Find where the given text appears and provide that cell's center as (x, y) coordinate. 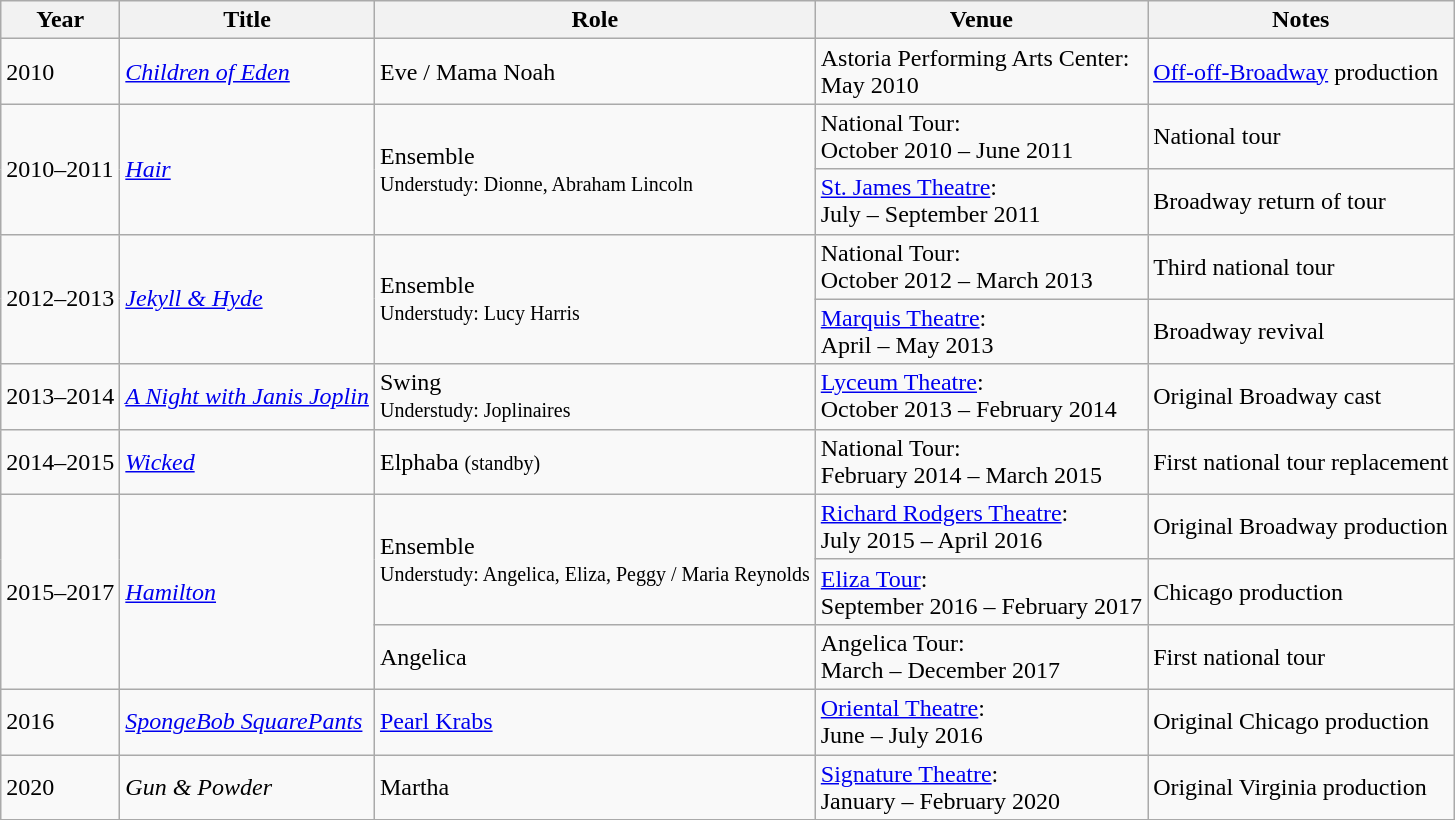
National Tour:October 2010 – June 2011 (981, 136)
2010 (60, 72)
Venue (981, 20)
2013–2014 (60, 396)
Original Virginia production (1301, 786)
Eve / Mama Noah (594, 72)
Signature Theatre:January – February 2020 (981, 786)
Lyceum Theatre:October 2013 – February 2014 (981, 396)
Hair (248, 169)
Third national tour (1301, 266)
Wicked (248, 462)
EnsembleUnderstudy: Dionne, Abraham Lincoln (594, 169)
First national tour replacement (1301, 462)
Broadway return of tour (1301, 202)
2010–2011 (60, 169)
Elphaba (standby) (594, 462)
Children of Eden (248, 72)
2016 (60, 722)
Hamilton (248, 592)
SpongeBob SquarePants (248, 722)
National Tour:February 2014 – March 2015 (981, 462)
Chicago production (1301, 592)
Angelica (594, 656)
2015–2017 (60, 592)
2020 (60, 786)
Broadway revival (1301, 332)
EnsembleUnderstudy: Angelica, Eliza, Peggy / Maria Reynolds (594, 559)
Martha (594, 786)
National Tour:October 2012 – March 2013 (981, 266)
SwingUnderstudy: Joplinaires (594, 396)
First national tour (1301, 656)
Gun & Powder (248, 786)
Year (60, 20)
A Night with Janis Joplin (248, 396)
Astoria Performing Arts Center:May 2010 (981, 72)
Notes (1301, 20)
EnsembleUnderstudy: Lucy Harris (594, 299)
Original Broadway cast (1301, 396)
National tour (1301, 136)
Eliza Tour:September 2016 – February 2017 (981, 592)
Role (594, 20)
Angelica Tour:March – December 2017 (981, 656)
Title (248, 20)
Original Chicago production (1301, 722)
St. James Theatre:July – September 2011 (981, 202)
2012–2013 (60, 299)
Original Broadway production (1301, 526)
Off-off-Broadway production (1301, 72)
Richard Rodgers Theatre:July 2015 – April 2016 (981, 526)
Jekyll & Hyde (248, 299)
Oriental Theatre:June – July 2016 (981, 722)
2014–2015 (60, 462)
Pearl Krabs (594, 722)
Marquis Theatre:April – May 2013 (981, 332)
